Output the [x, y] coordinate of the center of the cell containing the given text.  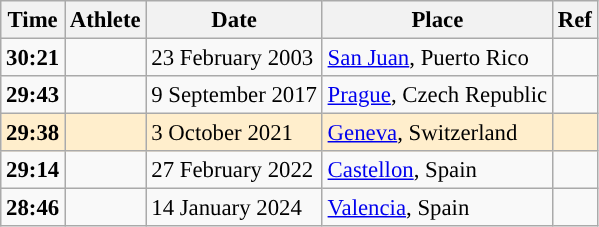
Geneva, Switzerland [437, 133]
Time [33, 20]
29:14 [33, 170]
Ref [574, 20]
Valencia, Spain [437, 208]
27 February 2022 [234, 170]
3 October 2021 [234, 133]
Athlete [104, 20]
Place [437, 20]
Prague, Czech Republic [437, 95]
Castellon, Spain [437, 170]
29:38 [33, 133]
28:46 [33, 208]
14 January 2024 [234, 208]
San Juan, Puerto Rico [437, 58]
23 February 2003 [234, 58]
30:21 [33, 58]
9 September 2017 [234, 95]
Date [234, 20]
29:43 [33, 95]
